For the text-containing cell, return its midpoint in (x, y) coordinate format. 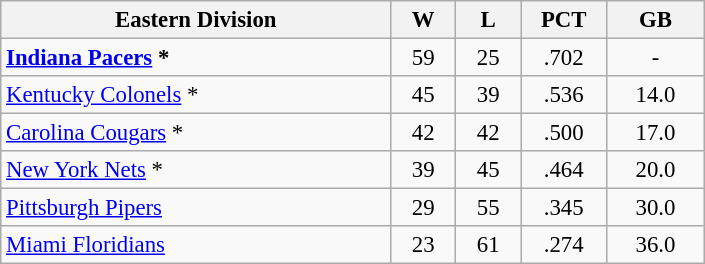
Pittsburgh Pipers (196, 208)
29 (424, 208)
Carolina Cougars * (196, 133)
.500 (564, 133)
.464 (564, 170)
L (488, 20)
55 (488, 208)
61 (488, 245)
New York Nets * (196, 170)
17.0 (656, 133)
.274 (564, 245)
.702 (564, 58)
14.0 (656, 95)
30.0 (656, 208)
36.0 (656, 245)
20.0 (656, 170)
W (424, 20)
23 (424, 245)
.345 (564, 208)
- (656, 58)
Kentucky Colonels * (196, 95)
Indiana Pacers * (196, 58)
.536 (564, 95)
25 (488, 58)
Eastern Division (196, 20)
GB (656, 20)
Miami Floridians (196, 245)
PCT (564, 20)
59 (424, 58)
